Return (X, Y) of the center of cell containing provided text 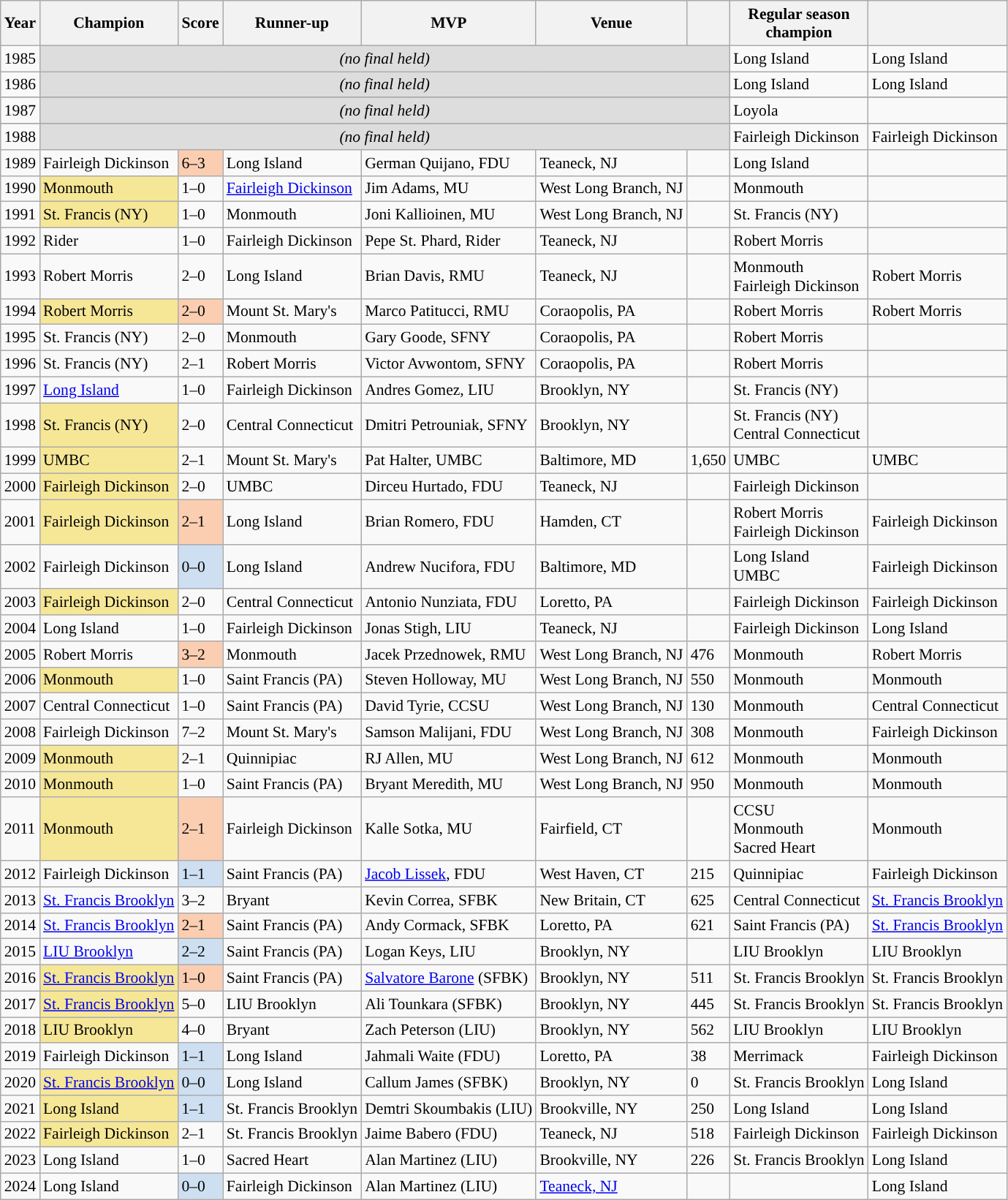
2017 (20, 1004)
Rider (108, 241)
621 (709, 926)
Demtri Skoumbakis (LIU) (449, 1109)
2020 (20, 1082)
950 (709, 785)
Logan Keys, LIU (449, 952)
1998 (20, 426)
2011 (20, 829)
2005 (20, 654)
German Quijano, FDU (449, 163)
West Haven, CT (611, 874)
1991 (20, 215)
2013 (20, 900)
1987 (20, 111)
Samson Malijani, FDU (449, 733)
Jacek Przednowek, RMU (449, 654)
Year (20, 23)
Fairfield, CT (611, 829)
226 (709, 1161)
0 (709, 1082)
612 (709, 758)
2000 (20, 487)
511 (709, 978)
Loyola (798, 111)
Marco Patitucci, RMU (449, 312)
Jahmali Waite (FDU) (449, 1057)
Jaime Babero (FDU) (449, 1134)
1986 (20, 85)
Victor Avwontom, SFNY (449, 364)
Robert Morris Fairleigh Dickinson (798, 522)
Jonas Stigh, LIU (449, 628)
1988 (20, 137)
Gary Goode, SFNY (449, 338)
Sacred Heart (292, 1161)
Runner-up (292, 23)
CCSUMonmouth Sacred Heart (798, 829)
Brian Romero, FDU (449, 522)
2004 (20, 628)
Kevin Correa, SFBK (449, 900)
2–2 (200, 952)
1997 (20, 390)
6–3 (200, 163)
1994 (20, 312)
Andrew Nucifora, FDU (449, 566)
David Tyrie, CCSU (449, 706)
2018 (20, 1030)
Callum James (SFBK) (449, 1082)
2024 (20, 1187)
2012 (20, 874)
Joni Kallioinen, MU (449, 215)
4–0 (200, 1030)
1995 (20, 338)
Antonio Nunziata, FDU (449, 603)
38 (709, 1057)
MVP (449, 23)
215 (709, 874)
2021 (20, 1109)
445 (709, 1004)
1,650 (709, 461)
Regular season champion (798, 23)
Pepe St. Phard, Rider (449, 241)
2010 (20, 785)
1993 (20, 276)
Zach Peterson (LIU) (449, 1030)
Pat Halter, UMBC (449, 461)
625 (709, 900)
2022 (20, 1134)
2019 (20, 1057)
1992 (20, 241)
2001 (20, 522)
Andy Cormack, SFBK (449, 926)
1989 (20, 163)
New Britain, CT (611, 900)
1985 (20, 59)
Brian Davis, RMU (449, 276)
2015 (20, 952)
MonmouthFairleigh Dickinson (798, 276)
550 (709, 680)
2002 (20, 566)
Kalle Sotka, MU (449, 829)
St. Francis (NY)Central Connecticut (798, 426)
Andres Gomez, LIU (449, 390)
308 (709, 733)
Long Island UMBC (798, 566)
562 (709, 1030)
Salvatore Barone (SFBK) (449, 978)
2016 (20, 978)
2023 (20, 1161)
Champion (108, 23)
2009 (20, 758)
2006 (20, 680)
Dmitri Petrouniak, SFNY (449, 426)
Ali Tounkara (SFBK) (449, 1004)
1996 (20, 364)
130 (709, 706)
250 (709, 1109)
Hamden, CT (611, 522)
Dirceu Hurtado, FDU (449, 487)
518 (709, 1134)
Bryant Meredith, MU (449, 785)
2008 (20, 733)
1990 (20, 189)
2003 (20, 603)
RJ Allen, MU (449, 758)
Steven Holloway, MU (449, 680)
7–2 (200, 733)
Jim Adams, MU (449, 189)
Score (200, 23)
2014 (20, 926)
Venue (611, 23)
Jacob Lissek, FDU (449, 874)
476 (709, 654)
2007 (20, 706)
Merrimack (798, 1057)
1999 (20, 461)
5–0 (200, 1004)
